Scan for the cell matching the given text and deliver its (x, y) coordinate at center. 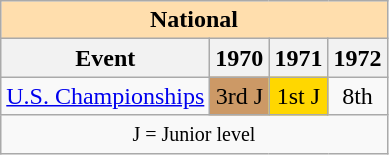
U.S. Championships (106, 96)
Event (106, 58)
1971 (298, 58)
1st J (298, 96)
3rd J (240, 96)
8th (358, 96)
1972 (358, 58)
National (194, 20)
J = Junior level (194, 134)
1970 (240, 58)
